Identify which cell holds the provided text, then report its (x, y) central coordinate. 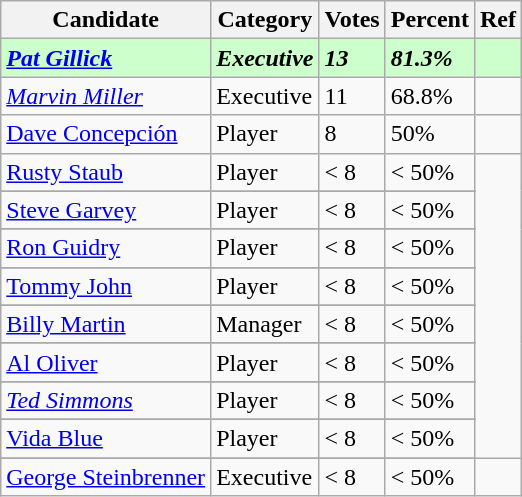
Category (265, 20)
Vida Blue (106, 438)
Votes (352, 20)
Steve Garvey (106, 210)
50% (430, 134)
Candidate (106, 20)
Dave Concepción (106, 134)
Ref (498, 20)
Marvin Miller (106, 96)
Billy Martin (106, 324)
Percent (430, 20)
Pat Gillick (106, 58)
Ted Simmons (106, 400)
Manager (265, 324)
81.3% (430, 58)
8 (352, 134)
68.8% (430, 96)
11 (352, 96)
13 (352, 58)
Ron Guidry (106, 248)
Tommy John (106, 286)
Rusty Staub (106, 172)
Al Oliver (106, 362)
George Steinbrenner (106, 477)
